Capture the cell that displays the provided text and extract its [x, y] central coordinate. 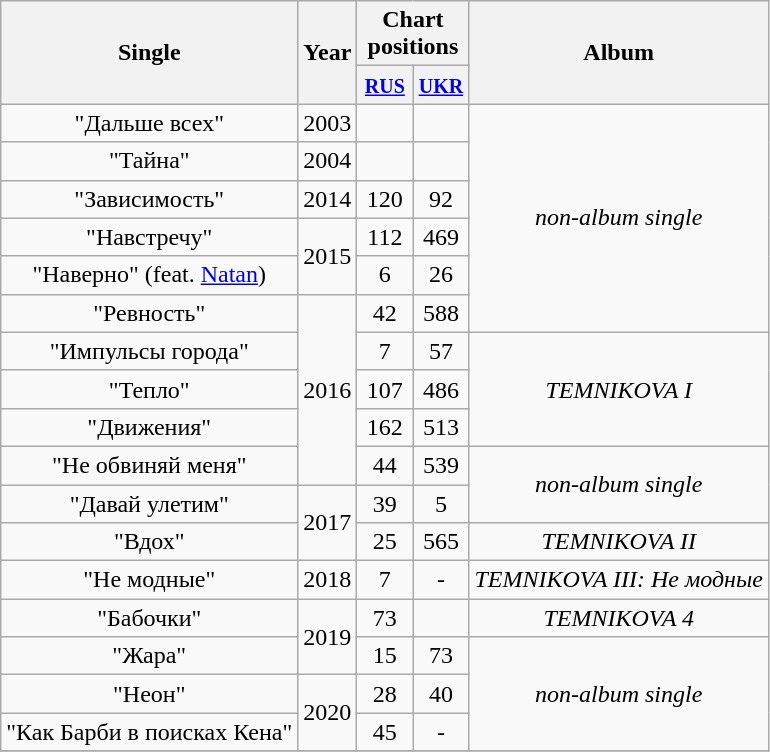
107 [385, 389]
2004 [328, 161]
92 [441, 199]
57 [441, 351]
120 [385, 199]
TEMNIKOVA 4 [618, 618]
2019 [328, 637]
"Не модные" [150, 580]
112 [385, 237]
"Жара" [150, 656]
2018 [328, 580]
"Наверно" (feat. Natan) [150, 275]
"Не обвиняй меня" [150, 465]
39 [385, 503]
5 [441, 503]
UKR [441, 85]
26 [441, 275]
Chart positions [413, 34]
"Импульсы города" [150, 351]
42 [385, 313]
"Зависимость" [150, 199]
2015 [328, 256]
"Ревность" [150, 313]
"Бабочки" [150, 618]
25 [385, 542]
44 [385, 465]
2014 [328, 199]
2020 [328, 713]
"Дальше всех" [150, 123]
28 [385, 694]
Year [328, 52]
2003 [328, 123]
513 [441, 427]
539 [441, 465]
"Давай улетим" [150, 503]
565 [441, 542]
"Навстречу" [150, 237]
2017 [328, 522]
RUS [385, 85]
"Движения" [150, 427]
"Вдох" [150, 542]
"Тайна" [150, 161]
588 [441, 313]
40 [441, 694]
6 [385, 275]
45 [385, 732]
469 [441, 237]
2016 [328, 389]
"Тепло" [150, 389]
TEMNIKOVA II [618, 542]
Single [150, 52]
TEMNIKOVA I [618, 389]
15 [385, 656]
486 [441, 389]
Album [618, 52]
"Как Барби в поисках Кена" [150, 732]
"Неон" [150, 694]
162 [385, 427]
TEMNIKOVA III: Не модные [618, 580]
